From the cell containing the given text, extract its center point as (x, y) coordinate. 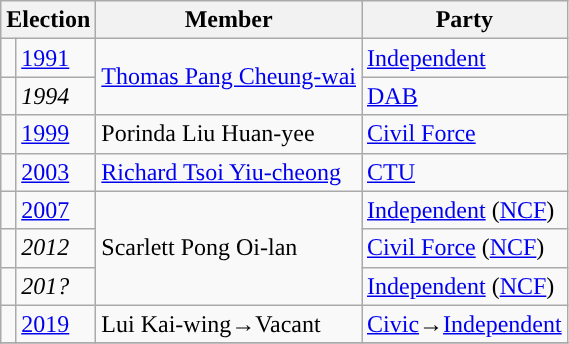
2003 (56, 172)
CTU (465, 172)
1994 (56, 96)
1991 (56, 58)
Party (465, 20)
Porinda Liu Huan-yee (229, 134)
2019 (56, 324)
Civic→Independent (465, 324)
1999 (56, 134)
Scarlett Pong Oi-lan (229, 248)
DAB (465, 96)
Richard Tsoi Yiu-cheong (229, 172)
2012 (56, 248)
201? (56, 286)
Civil Force (NCF) (465, 248)
Civil Force (465, 134)
2007 (56, 210)
Independent (465, 58)
Member (229, 20)
Election (48, 20)
Lui Kai-wing→Vacant (229, 324)
Thomas Pang Cheung-wai (229, 77)
